Identify which cell holds the provided text, then report its [X, Y] central coordinate. 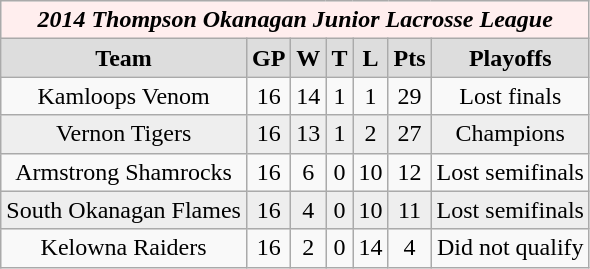
13 [308, 134]
Playoffs [510, 58]
Pts [410, 58]
Team [124, 58]
T [340, 58]
29 [410, 96]
L [370, 58]
W [308, 58]
27 [410, 134]
12 [410, 172]
Kelowna Raiders [124, 248]
Vernon Tigers [124, 134]
GP [268, 58]
Champions [510, 134]
Did not qualify [510, 248]
Armstrong Shamrocks [124, 172]
6 [308, 172]
Kamloops Venom [124, 96]
South Okanagan Flames [124, 210]
11 [410, 210]
2014 Thompson Okanagan Junior Lacrosse League [296, 20]
Lost finals [510, 96]
